Detect which cell encompasses the target text, then output its (X, Y) center coordinate. 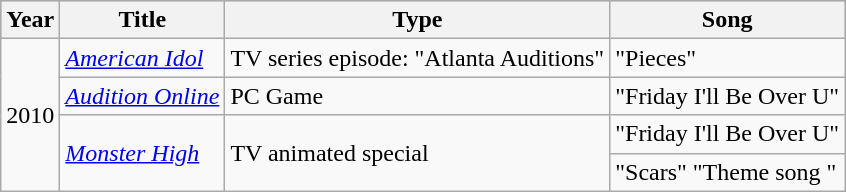
Type (418, 20)
TV series episode: "Atlanta Auditions" (418, 58)
Monster High (142, 153)
2010 (30, 115)
Year (30, 20)
Song (728, 20)
American Idol (142, 58)
Audition Online (142, 96)
PC Game (418, 96)
"Scars" "Theme song " (728, 172)
Title (142, 20)
TV animated special (418, 153)
"Pieces" (728, 58)
